From the cell containing the given text, extract its center point as [X, Y] coordinate. 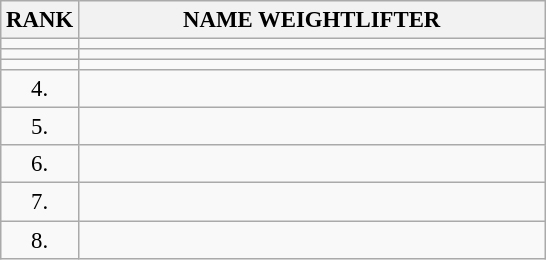
6. [40, 165]
4. [40, 89]
RANK [40, 20]
8. [40, 240]
NAME WEIGHTLIFTER [312, 20]
7. [40, 202]
5. [40, 127]
